Search for the cell housing the specified text and yield its (X, Y) center coordinate. 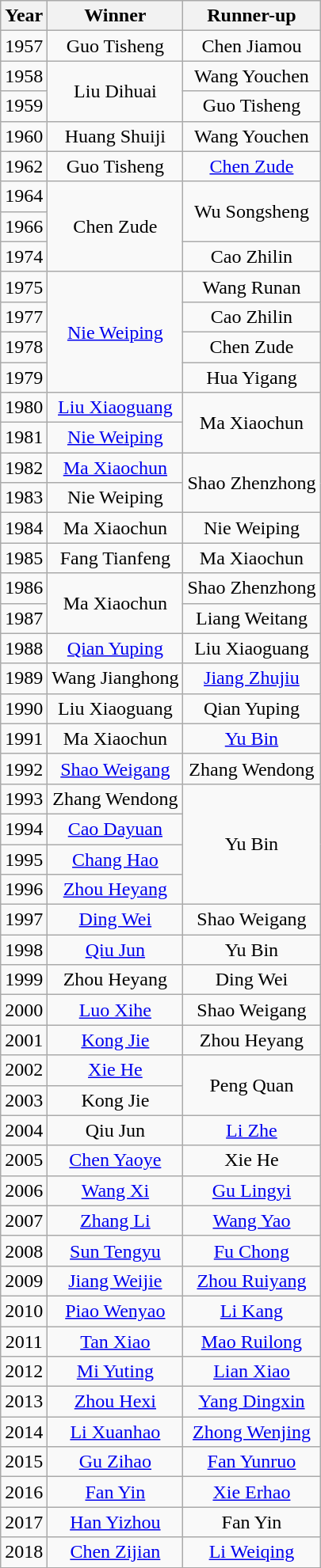
Huang Shuiji (116, 136)
Hua Yigang (252, 378)
2014 (24, 1432)
1960 (24, 136)
Li Weiqing (252, 1552)
2006 (24, 1190)
1992 (24, 769)
1962 (24, 166)
Xie Erhao (252, 1492)
Fan Yunruo (252, 1462)
Sun Tengyu (116, 1251)
2009 (24, 1281)
1986 (24, 588)
1977 (24, 317)
2016 (24, 1492)
1994 (24, 829)
Yang Dingxin (252, 1402)
1981 (24, 438)
1987 (24, 618)
1979 (24, 378)
Li Zhe (252, 1130)
Cao Dayuan (116, 829)
Fang Tianfeng (116, 558)
1989 (24, 678)
Piao Wenyao (116, 1311)
2001 (24, 1040)
Mao Ruilong (252, 1342)
2011 (24, 1342)
1974 (24, 256)
1996 (24, 890)
1958 (24, 76)
Runner-up (252, 16)
1997 (24, 920)
1998 (24, 950)
Han Yizhou (116, 1522)
Wang Jianghong (116, 678)
Fu Chong (252, 1251)
Zhou Ruiyang (252, 1281)
2012 (24, 1372)
1988 (24, 648)
2005 (24, 1160)
Zhang Li (116, 1221)
Mi Yuting (116, 1372)
Li Xuanhao (116, 1432)
2017 (24, 1522)
1975 (24, 287)
1990 (24, 708)
Wu Songsheng (252, 211)
2013 (24, 1402)
2010 (24, 1311)
1957 (24, 46)
Gu Lingyi (252, 1190)
Tan Xiao (116, 1342)
Jiang Zhujiu (252, 678)
1995 (24, 859)
1983 (24, 498)
Luo Xihe (116, 1010)
1964 (24, 196)
2018 (24, 1552)
Chen Jiamou (252, 46)
Chen Zijian (116, 1552)
Gu Zihao (116, 1462)
Liang Weitang (252, 618)
1980 (24, 408)
2000 (24, 1010)
Chang Hao (116, 859)
Liu Dihuai (116, 91)
Wang Yao (252, 1221)
2004 (24, 1130)
1978 (24, 347)
Lian Xiao (252, 1372)
1966 (24, 226)
2003 (24, 1100)
1999 (24, 980)
Wang Xi (116, 1190)
2015 (24, 1462)
Wang Runan (252, 287)
Winner (116, 16)
1984 (24, 528)
1985 (24, 558)
1982 (24, 468)
Li Kang (252, 1311)
1991 (24, 738)
1993 (24, 799)
2002 (24, 1070)
Zhong Wenjing (252, 1432)
Year (24, 16)
2007 (24, 1221)
Chen Yaoye (116, 1160)
Zhou Hexi (116, 1402)
Jiang Weijie (116, 1281)
1959 (24, 106)
2008 (24, 1251)
Peng Quan (252, 1085)
